Scan for the cell matching the given text and deliver its (X, Y) coordinate at center. 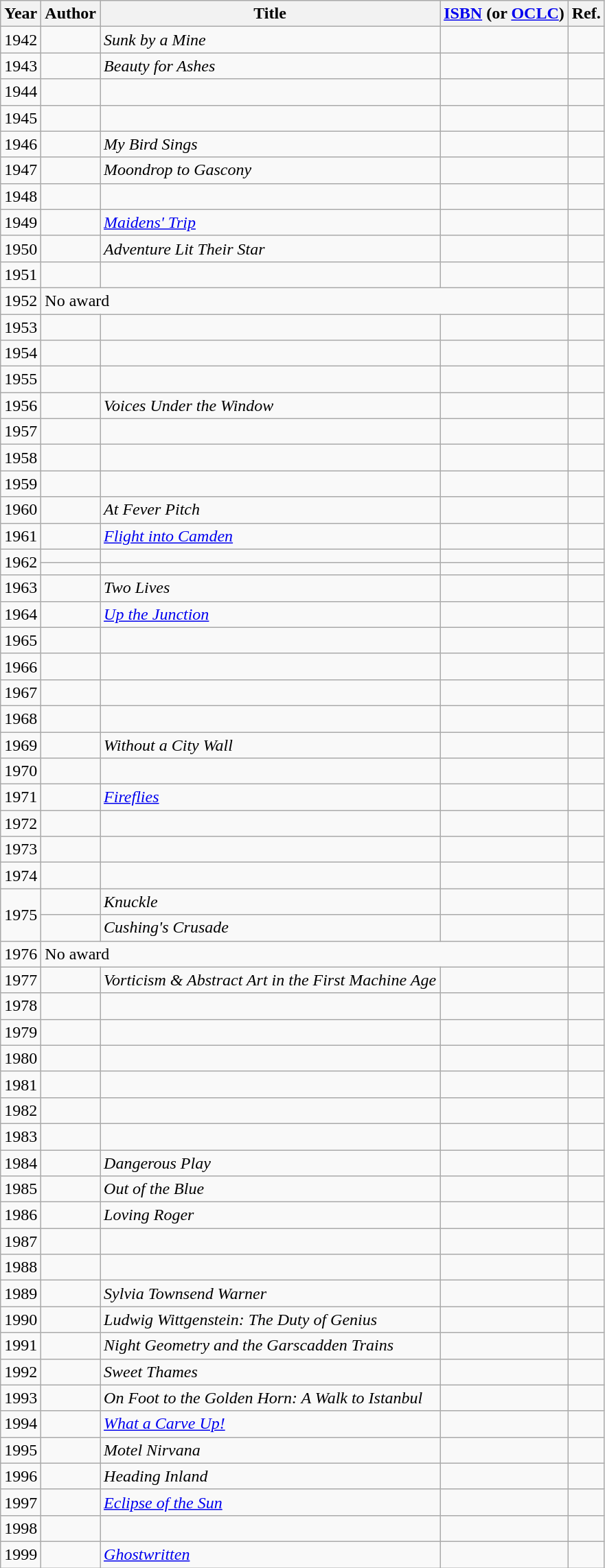
Motel Nirvana (271, 1450)
1992 (21, 1372)
1979 (21, 1032)
1970 (21, 771)
Vorticism & Abstract Art in the First Machine Age (271, 980)
1942 (21, 40)
1946 (21, 144)
1991 (21, 1346)
1998 (21, 1528)
Up the Junction (271, 614)
1974 (21, 876)
1982 (21, 1110)
1990 (21, 1320)
What a Carve Up! (271, 1424)
ISBN (or OCLC) (504, 14)
Night Geometry and the Garscadden Trains (271, 1346)
1943 (21, 66)
Beauty for Ashes (271, 66)
1952 (21, 301)
1971 (21, 797)
Out of the Blue (271, 1189)
1955 (21, 379)
On Foot to the Golden Horn: A Walk to Istanbul (271, 1398)
1980 (21, 1058)
1995 (21, 1450)
Year (21, 14)
Cushing's Crusade (271, 928)
1999 (21, 1554)
At Fever Pitch (271, 510)
Without a City Wall (271, 745)
1976 (21, 954)
1963 (21, 588)
1951 (21, 274)
Two Lives (271, 588)
1986 (21, 1215)
1996 (21, 1476)
1994 (21, 1424)
My Bird Sings (271, 144)
1967 (21, 692)
Fireflies (271, 797)
1954 (21, 353)
Ghostwritten (271, 1554)
Adventure Lit Their Star (271, 248)
1977 (21, 980)
1960 (21, 510)
Heading Inland (271, 1476)
1984 (21, 1163)
1981 (21, 1084)
1969 (21, 745)
1944 (21, 92)
1973 (21, 850)
1972 (21, 823)
Title (271, 14)
1968 (21, 718)
1959 (21, 484)
1985 (21, 1189)
1962 (21, 562)
Eclipse of the Sun (271, 1502)
1957 (21, 432)
1949 (21, 222)
1997 (21, 1502)
Ludwig Wittgenstein: The Duty of Genius (271, 1320)
1958 (21, 458)
1988 (21, 1267)
Sunk by a Mine (271, 40)
1950 (21, 248)
1948 (21, 196)
1978 (21, 1006)
1961 (21, 536)
Author (71, 14)
1987 (21, 1241)
1989 (21, 1294)
Sweet Thames (271, 1372)
1956 (21, 406)
1983 (21, 1136)
Ref. (586, 14)
Maidens' Trip (271, 222)
Dangerous Play (271, 1163)
Flight into Camden (271, 536)
1966 (21, 666)
1975 (21, 915)
1965 (21, 640)
Knuckle (271, 902)
Loving Roger (271, 1215)
Moondrop to Gascony (271, 170)
1945 (21, 118)
1993 (21, 1398)
1964 (21, 614)
Voices Under the Window (271, 406)
1953 (21, 327)
Sylvia Townsend Warner (271, 1294)
1947 (21, 170)
